Search for the cell housing the specified text and yield its (X, Y) center coordinate. 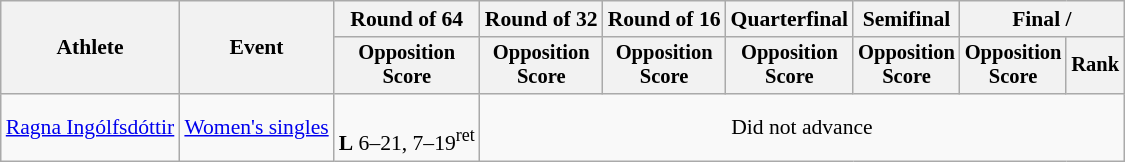
Women's singles (256, 128)
Ragna Ingólfsdóttir (90, 128)
L 6–21, 7–19ret (407, 128)
Round of 32 (542, 19)
Athlete (90, 48)
Round of 16 (664, 19)
Quarterfinal (790, 19)
Round of 64 (407, 19)
Final / (1042, 19)
Semifinal (906, 19)
Rank (1095, 66)
Event (256, 48)
Did not advance (802, 128)
